Return the (x, y) coordinate for the center point of the cell that contains the specified text.  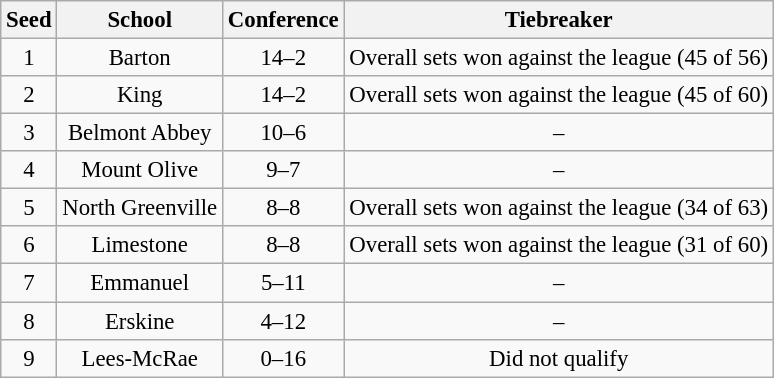
6 (29, 245)
9–7 (283, 170)
Overall sets won against the league (31 of 60) (558, 245)
9 (29, 358)
Mount Olive (140, 170)
Overall sets won against the league (34 of 63) (558, 208)
Barton (140, 58)
0–16 (283, 358)
Lees-McRae (140, 358)
Seed (29, 20)
School (140, 20)
4–12 (283, 321)
North Greenville (140, 208)
Tiebreaker (558, 20)
Did not qualify (558, 358)
Overall sets won against the league (45 of 56) (558, 58)
5 (29, 208)
1 (29, 58)
7 (29, 283)
Emmanuel (140, 283)
4 (29, 170)
5–11 (283, 283)
Limestone (140, 245)
8 (29, 321)
Overall sets won against the league (45 of 60) (558, 95)
Erskine (140, 321)
King (140, 95)
Belmont Abbey (140, 133)
3 (29, 133)
Conference (283, 20)
2 (29, 95)
10–6 (283, 133)
